Identify which cell holds the provided text, then report its [X, Y] central coordinate. 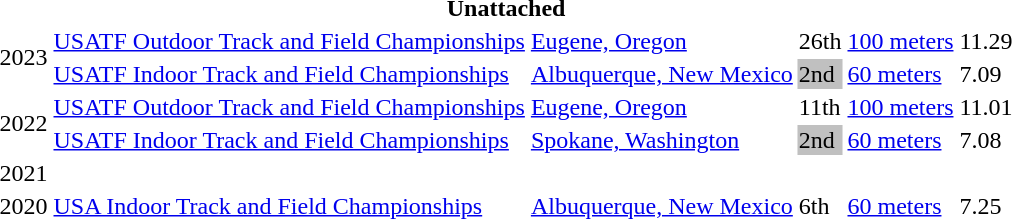
26th [820, 41]
Spokane, Washington [662, 140]
11th [820, 107]
Albuquerque, New Mexico [662, 74]
